Identify which cell holds the provided text, then report its [x, y] central coordinate. 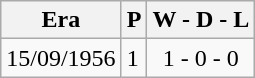
W - D - L [201, 20]
15/09/1956 [61, 58]
Era [61, 20]
P [134, 20]
1 - 0 - 0 [201, 58]
1 [134, 58]
